Scan for the cell matching the given text and deliver its [x, y] coordinate at center. 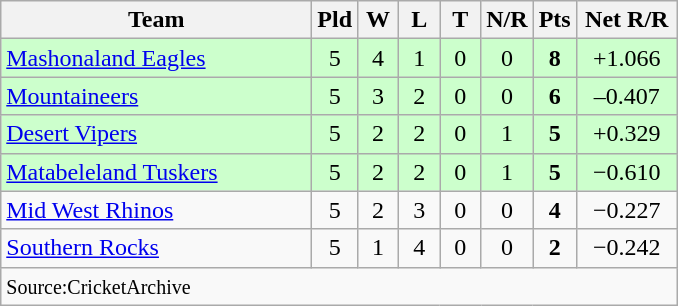
−0.227 [626, 210]
Pts [554, 20]
−0.610 [626, 172]
8 [554, 58]
W [378, 20]
Mid West Rhinos [156, 210]
T [460, 20]
6 [554, 96]
Desert Vipers [156, 134]
Source:CricketArchive [340, 286]
Team [156, 20]
−0.242 [626, 248]
Matabeleland Tuskers [156, 172]
+1.066 [626, 58]
Pld [335, 20]
N/R [507, 20]
Net R/R [626, 20]
L [420, 20]
+0.329 [626, 134]
Southern Rocks [156, 248]
Mashonaland Eagles [156, 58]
–0.407 [626, 96]
Mountaineers [156, 96]
